Capture the cell that displays the provided text and extract its [X, Y] central coordinate. 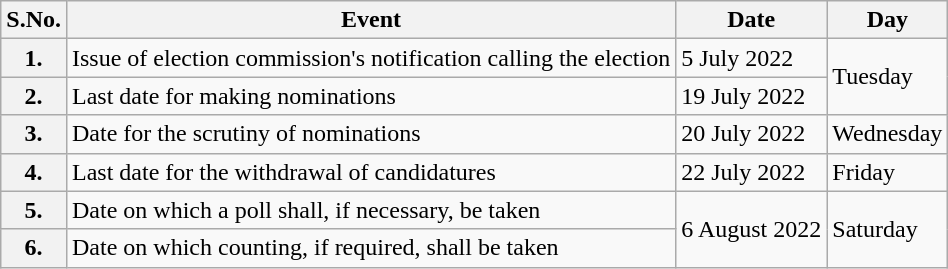
Date [752, 20]
Date on which counting, if required, shall be taken [370, 248]
5 July 2022 [752, 58]
Date on which a poll shall, if necessary, be taken [370, 210]
Event [370, 20]
19 July 2022 [752, 96]
Last date for making nominations [370, 96]
6 August 2022 [752, 229]
Wednesday [888, 134]
Issue of election commission's notification calling the election [370, 58]
Tuesday [888, 77]
Date for the scrutiny of nominations [370, 134]
Friday [888, 172]
Saturday [888, 229]
3. [34, 134]
Last date for the withdrawal of candidatures [370, 172]
2. [34, 96]
22 July 2022 [752, 172]
6. [34, 248]
S.No. [34, 20]
1. [34, 58]
5. [34, 210]
4. [34, 172]
20 July 2022 [752, 134]
Day [888, 20]
